Scan for the cell matching the given text and deliver its [X, Y] coordinate at center. 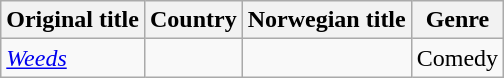
Original title [73, 20]
Norwegian title [326, 20]
Comedy [457, 58]
Genre [457, 20]
Weeds [73, 58]
Country [193, 20]
